Search for the cell housing the specified text and yield its [x, y] center coordinate. 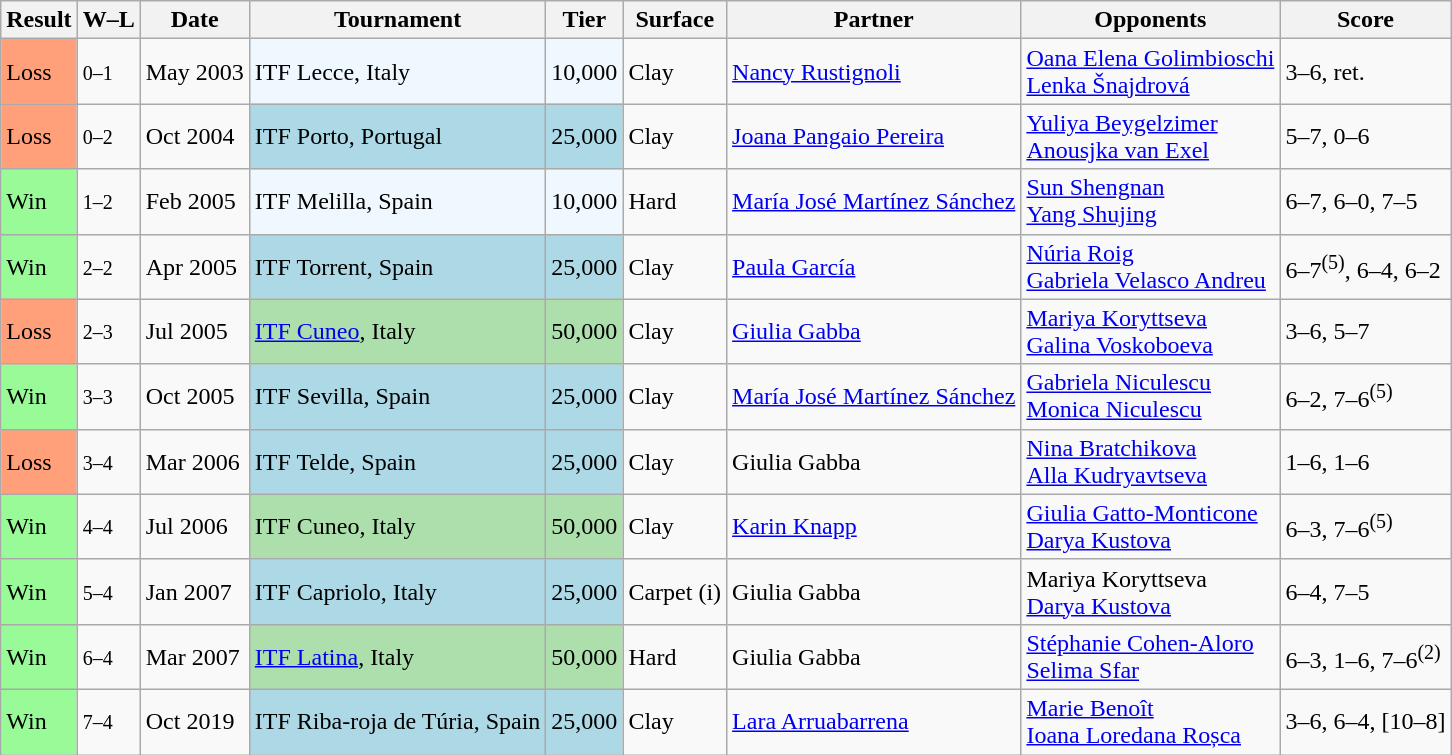
6–4 [108, 656]
ITF Riba-roja de Túria, Spain [398, 722]
6–3, 7–6(5) [1366, 526]
ITF Sevilla, Spain [398, 396]
Tournament [398, 20]
Jul 2005 [194, 332]
ITF Capriolo, Italy [398, 592]
0–2 [108, 136]
4–4 [108, 526]
Oct 2019 [194, 722]
6–2, 7–6(5) [1366, 396]
3–6, ret. [1366, 72]
Apr 2005 [194, 266]
Gabriela Niculescu Monica Niculescu [1150, 396]
6–4, 7–5 [1366, 592]
7–4 [108, 722]
3–4 [108, 462]
Nina Bratchikova Alla Kudryavtseva [1150, 462]
5–4 [108, 592]
Paula García [874, 266]
3–6, 5–7 [1366, 332]
ITF Latina, Italy [398, 656]
6–7, 6–0, 7–5 [1366, 202]
ITF Porto, Portugal [398, 136]
3–3 [108, 396]
May 2003 [194, 72]
Karin Knapp [874, 526]
Joana Pangaio Pereira [874, 136]
6–7(5), 6–4, 6–2 [1366, 266]
3–6, 6–4, [10–8] [1366, 722]
Mariya Koryttseva Galina Voskoboeva [1150, 332]
Opponents [1150, 20]
Oana Elena Golimbioschi Lenka Šnajdrová [1150, 72]
Mariya Koryttseva Darya Kustova [1150, 592]
ITF Lecce, Italy [398, 72]
2–2 [108, 266]
ITF Telde, Spain [398, 462]
1–2 [108, 202]
Yuliya Beygelzimer Anousjka van Exel [1150, 136]
Feb 2005 [194, 202]
Score [1366, 20]
Mar 2007 [194, 656]
Partner [874, 20]
Oct 2004 [194, 136]
Sun Shengnan Yang Shujing [1150, 202]
Marie Benoît Ioana Loredana Roșca [1150, 722]
Tier [584, 20]
Result [39, 20]
Carpet (i) [675, 592]
Núria Roig Gabriela Velasco Andreu [1150, 266]
Jul 2006 [194, 526]
0–1 [108, 72]
Surface [675, 20]
ITF Torrent, Spain [398, 266]
Jan 2007 [194, 592]
1–6, 1–6 [1366, 462]
Mar 2006 [194, 462]
W–L [108, 20]
Giulia Gatto-Monticone Darya Kustova [1150, 526]
ITF Melilla, Spain [398, 202]
Lara Arruabarrena [874, 722]
Stéphanie Cohen-Aloro Selima Sfar [1150, 656]
2–3 [108, 332]
5–7, 0–6 [1366, 136]
Date [194, 20]
Oct 2005 [194, 396]
6–3, 1–6, 7–6(2) [1366, 656]
Nancy Rustignoli [874, 72]
